Provide the (x, y) coordinate of the cell's center where the given text is located.  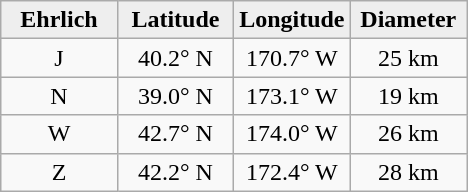
172.4° W (292, 172)
26 km (408, 134)
J (59, 58)
N (59, 96)
42.7° N (175, 134)
Ehrlich (59, 20)
W (59, 134)
Latitude (175, 20)
Longitude (292, 20)
170.7° W (292, 58)
173.1° W (292, 96)
25 km (408, 58)
Z (59, 172)
39.0° N (175, 96)
174.0° W (292, 134)
40.2° N (175, 58)
28 km (408, 172)
19 km (408, 96)
Diameter (408, 20)
42.2° N (175, 172)
